Output the [X, Y] coordinate of the center of the cell containing the given text.  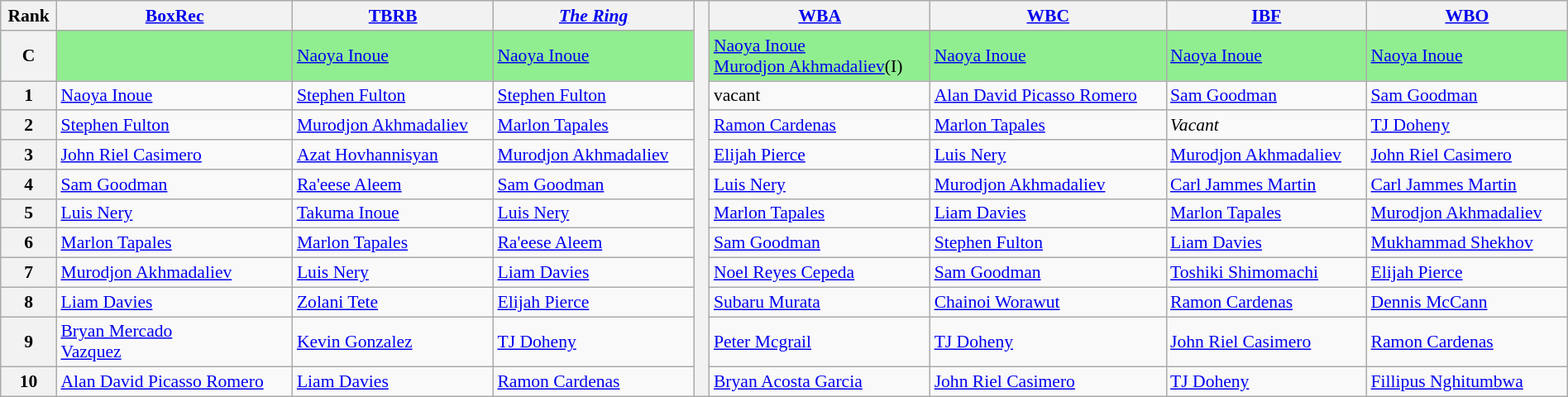
Fillipus Nghitumbwa [1467, 382]
Azat Hovhannisyan [394, 155]
BoxRec [174, 16]
Chainoi Worawut [1049, 302]
2 [29, 126]
Toshiki Shimomachi [1267, 273]
5 [29, 213]
3 [29, 155]
Peter Mcgrail [820, 342]
6 [29, 243]
Dennis McCann [1467, 302]
4 [29, 184]
10 [29, 382]
Mukhammad Shekhov [1467, 243]
vacant [820, 96]
9 [29, 342]
8 [29, 302]
Takuma Inoue [394, 213]
The Ring [594, 16]
WBA [820, 16]
Vacant [1267, 126]
Noel Reyes Cepeda [820, 273]
1 [29, 96]
WBC [1049, 16]
Zolani Tete [394, 302]
Bryan MercadoVazquez [174, 342]
TBRB [394, 16]
7 [29, 273]
Kevin Gonzalez [394, 342]
IBF [1267, 16]
Subaru Murata [820, 302]
WBO [1467, 16]
C [29, 56]
Rank [29, 16]
Naoya Inoue Murodjon Akhmadaliev(I) [820, 56]
Bryan Acosta Garcia [820, 382]
